Extract the (x, y) coordinate from the center of the cell holding the provided text.  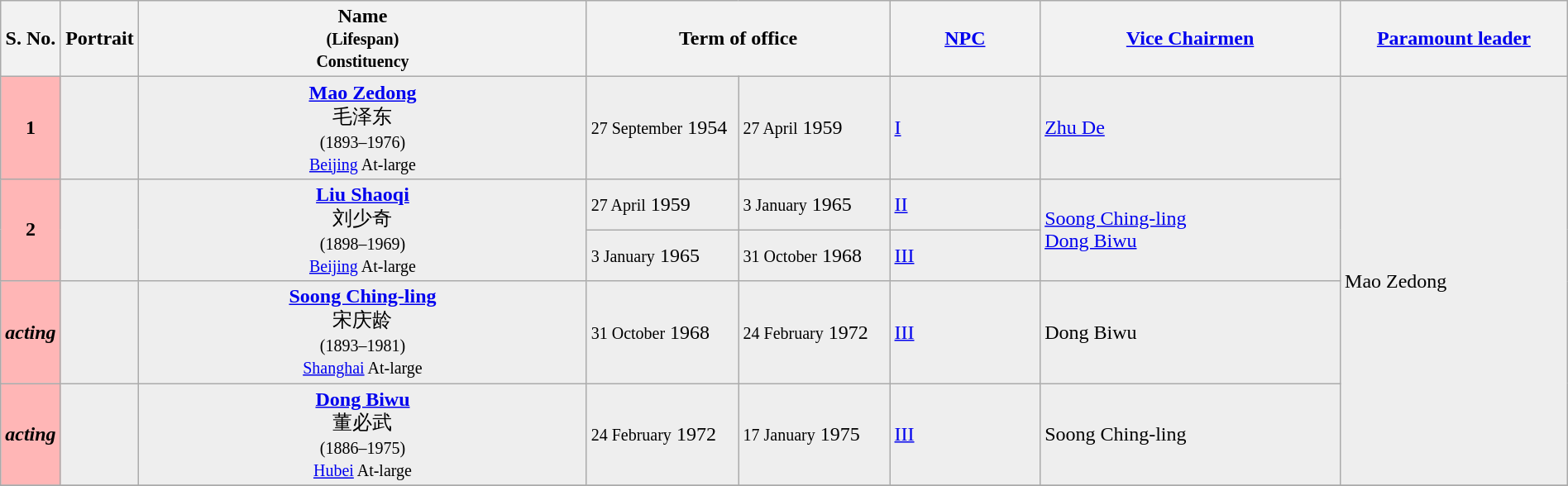
27 September 1954 (662, 128)
Vice Chairmen (1191, 39)
II (965, 204)
I (965, 128)
Paramount leader (1454, 39)
Dong Biwu (1191, 332)
17 January 1975 (814, 435)
Term of office (738, 39)
2 (31, 230)
Name(Lifespan)Constituency (362, 39)
S. No. (31, 39)
Mao Zedong (1454, 281)
Liu Shaoqi刘少奇(1898–1969)Beijing At-large (362, 230)
Dong Biwu董必武(1886–1975)Hubei At-large (362, 435)
Soong Ching-ling (1191, 435)
Zhu De (1191, 128)
Soong Ching-ling宋庆龄(1893–1981)Shanghai At-large (362, 332)
Mao Zedong毛泽东(1893–1976)Beijing At-large (362, 128)
NPC (965, 39)
Soong Ching-lingDong Biwu (1191, 230)
1 (31, 128)
Portrait (99, 39)
